Identify which cell holds the provided text, then report its [X, Y] central coordinate. 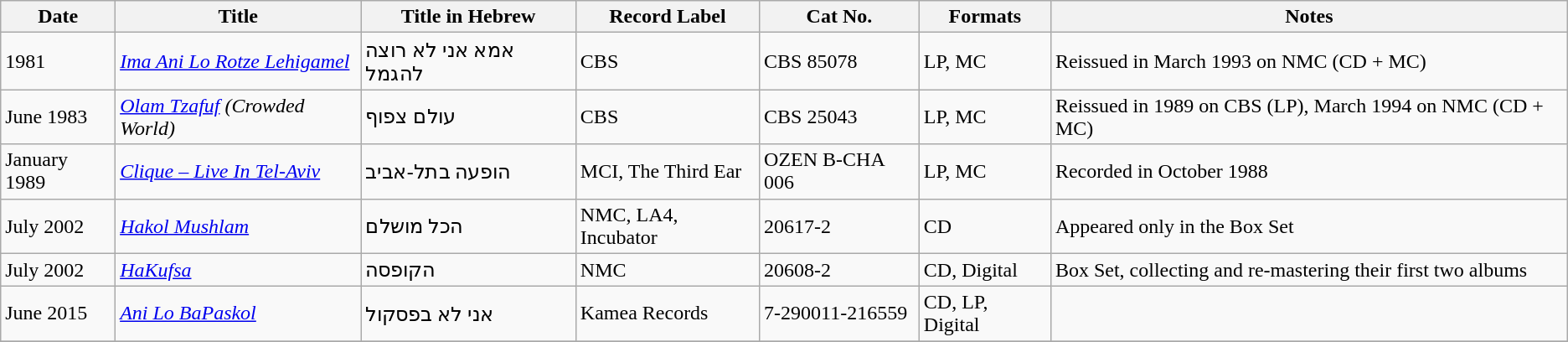
Box Set, collecting and re-mastering their first two albums [1308, 270]
Record Label [667, 17]
20617-2 [839, 226]
Cat No. [839, 17]
Kamea Records [667, 313]
הקופסה [468, 270]
Ima Ani Lo Rotze Lehigamel [238, 61]
Notes [1308, 17]
7-290011-216559 [839, 313]
MCI, The Third Ear [667, 171]
NMC, LA4, Incubator [667, 226]
CBS 85078 [839, 61]
Appeared only in the Box Set [1308, 226]
CD, Digital [985, 270]
June 2015 [59, 313]
Formats [985, 17]
January 1989 [59, 171]
CD [985, 226]
CD, LP, Digital [985, 313]
עולם צפוף [468, 117]
CBS 25043 [839, 117]
Title [238, 17]
Olam Tzafuf (Crowded World) [238, 117]
Clique – Live In Tel-Aviv [238, 171]
Reissued in 1989 on CBS (LP), March 1994 on NMC (CD + MC) [1308, 117]
הכל מושלם [468, 226]
1981 [59, 61]
HaKufsa [238, 270]
June 1983 [59, 117]
Ani Lo BaPaskol [238, 313]
OZEN B-CHA 006 [839, 171]
Date [59, 17]
אני לא בפסקול [468, 313]
Reissued in March 1993 on NMC (CD + MC) [1308, 61]
Hakol Mushlam [238, 226]
Title in Hebrew [468, 17]
אמא אני לא רוצה להגמל [468, 61]
הופעה בתל-אביב [468, 171]
Recorded in October 1988 [1308, 171]
NMC [667, 270]
20608-2 [839, 270]
